Output the [x, y] coordinate of the center of the cell containing the given text.  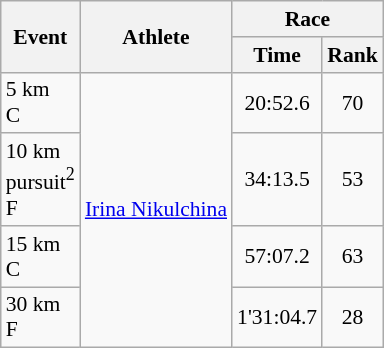
Rank [352, 55]
Time [277, 55]
Event [40, 36]
5 km C [40, 102]
Irina Nikulchina [156, 210]
63 [352, 256]
20:52.6 [277, 102]
15 km C [40, 256]
34:13.5 [277, 180]
57:07.2 [277, 256]
30 km F [40, 318]
28 [352, 318]
Athlete [156, 36]
10 km pursuit2 F [40, 180]
1'31:04.7 [277, 318]
70 [352, 102]
Race [308, 19]
53 [352, 180]
